Return the [x, y] coordinate for the center point of the cell that contains the specified text.  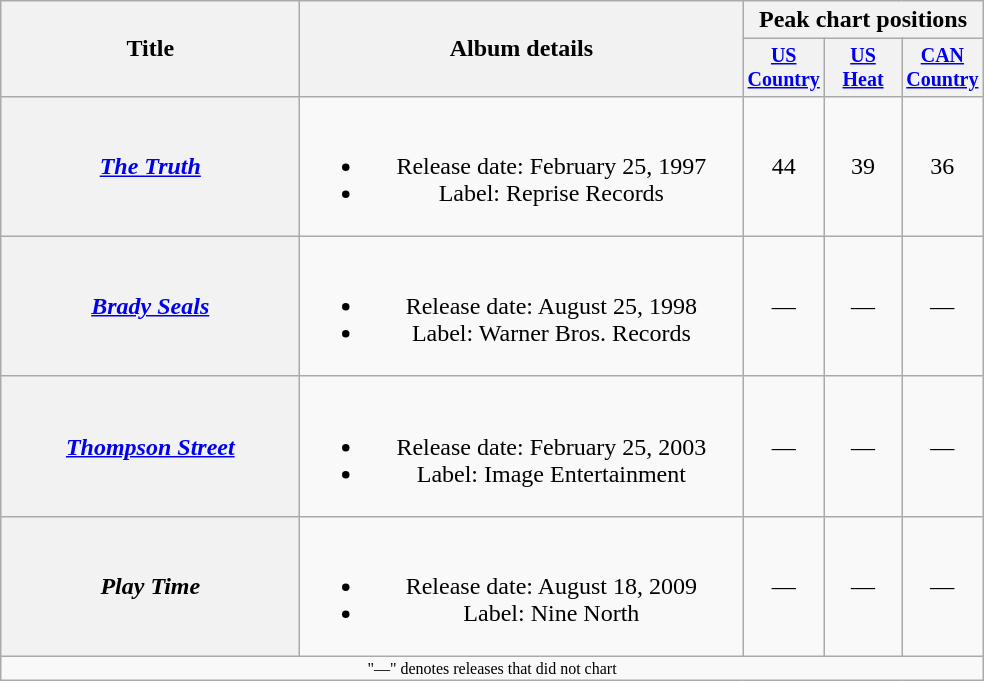
Album details [522, 49]
Release date: February 25, 2003Label: Image Entertainment [522, 446]
39 [864, 166]
Release date: February 25, 1997Label: Reprise Records [522, 166]
"—" denotes releases that did not chart [492, 669]
The Truth [150, 166]
Peak chart positions [863, 20]
Play Time [150, 586]
Release date: August 18, 2009Label: Nine North [522, 586]
36 [943, 166]
Brady Seals [150, 306]
CAN Country [943, 68]
Title [150, 49]
Thompson Street [150, 446]
US Heat [864, 68]
44 [784, 166]
US Country [784, 68]
Release date: August 25, 1998Label: Warner Bros. Records [522, 306]
